Capture the cell that displays the provided text and extract its [x, y] central coordinate. 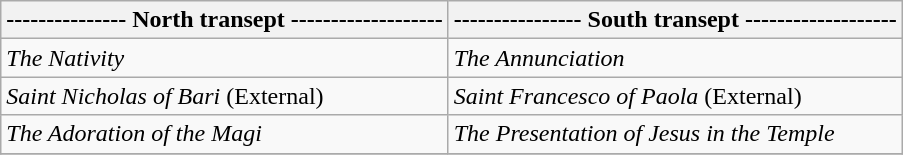
The Nativity [224, 58]
The Presentation of Jesus in the Temple [675, 134]
--------------- North transept ------------------- [224, 20]
Saint Nicholas of Bari (External) [224, 96]
The Adoration of the Magi [224, 134]
---------------- South transept ------------------- [675, 20]
Saint Francesco of Paola (External) [675, 96]
The Annunciation [675, 58]
